From the cell containing the given text, extract its center point as (X, Y) coordinate. 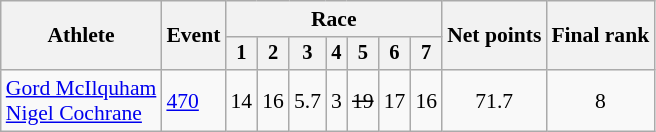
Net points (494, 36)
71.7 (494, 100)
Final rank (600, 36)
Event (193, 36)
7 (426, 54)
14 (241, 100)
Race (334, 19)
8 (600, 100)
2 (273, 54)
19 (363, 100)
17 (395, 100)
1 (241, 54)
5.7 (308, 100)
470 (193, 100)
5 (363, 54)
6 (395, 54)
Gord McIlquhamNigel Cochrane (82, 100)
Athlete (82, 36)
4 (336, 54)
